Capture the cell that displays the provided text and extract its (X, Y) central coordinate. 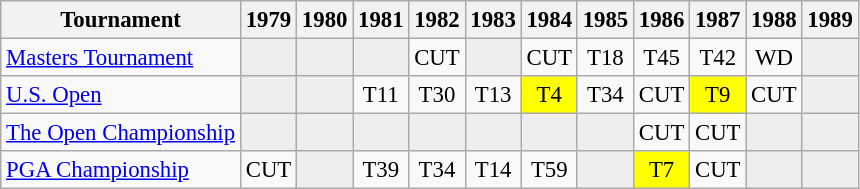
T7 (661, 170)
T45 (661, 58)
T13 (493, 95)
T42 (718, 58)
T14 (493, 170)
T30 (437, 95)
T59 (549, 170)
1986 (661, 20)
1980 (325, 20)
Tournament (121, 20)
1988 (774, 20)
1983 (493, 20)
1987 (718, 20)
T18 (605, 58)
1984 (549, 20)
1979 (268, 20)
T39 (381, 170)
T11 (381, 95)
1982 (437, 20)
T9 (718, 95)
PGA Championship (121, 170)
1985 (605, 20)
WD (774, 58)
1989 (830, 20)
T4 (549, 95)
1981 (381, 20)
Masters Tournament (121, 58)
The Open Championship (121, 133)
U.S. Open (121, 95)
